From the cell containing the given text, extract its center point as [x, y] coordinate. 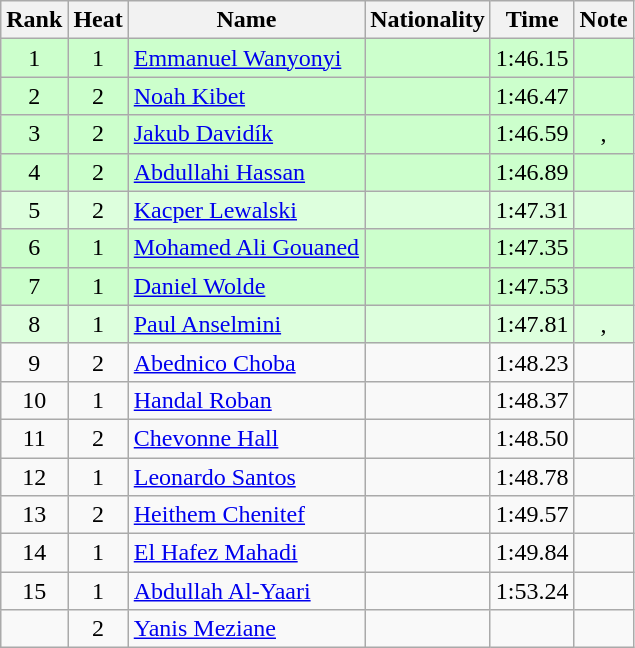
14 [34, 553]
1:53.24 [532, 591]
15 [34, 591]
El Hafez Mahadi [246, 553]
6 [34, 248]
Abdullah Al-Yaari [246, 591]
1:46.89 [532, 172]
1:48.78 [532, 477]
Paul Anselmini [246, 324]
3 [34, 134]
10 [34, 400]
Emmanuel Wanyonyi [246, 58]
1:47.81 [532, 324]
Nationality [428, 20]
1:47.53 [532, 286]
1:49.57 [532, 515]
1:46.15 [532, 58]
Yanis Meziane [246, 629]
Mohamed Ali Gouaned [246, 248]
1:46.47 [532, 96]
Heithem Chenitef [246, 515]
1:47.31 [532, 210]
Heat [98, 20]
13 [34, 515]
Noah Kibet [246, 96]
Leonardo Santos [246, 477]
1:46.59 [532, 134]
Time [532, 20]
1:49.84 [532, 553]
Rank [34, 20]
Kacper Lewalski [246, 210]
Daniel Wolde [246, 286]
Name [246, 20]
1:48.23 [532, 362]
9 [34, 362]
Handal Roban [246, 400]
1:47.35 [532, 248]
1:48.50 [532, 438]
12 [34, 477]
4 [34, 172]
5 [34, 210]
Abednico Choba [246, 362]
Note [604, 20]
Jakub Davidík [246, 134]
Chevonne Hall [246, 438]
7 [34, 286]
1:48.37 [532, 400]
Abdullahi Hassan [246, 172]
11 [34, 438]
8 [34, 324]
